Output the [x, y] coordinate of the center of the cell containing the given text.  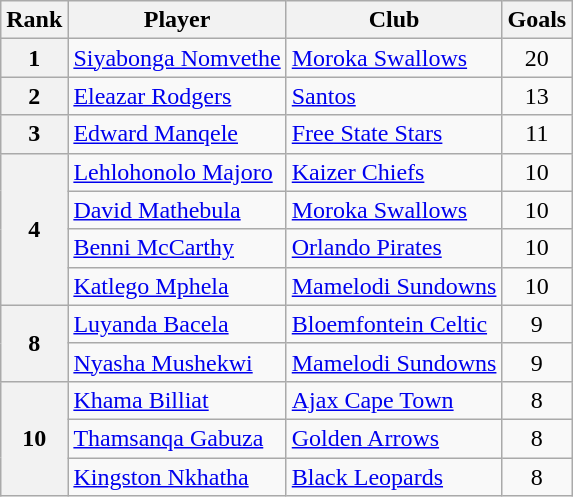
11 [537, 134]
1 [34, 58]
Luyanda Bacela [177, 324]
Eleazar Rodgers [177, 96]
Goals [537, 20]
Ajax Cape Town [394, 400]
Khama Billiat [177, 400]
Katlego Mphela [177, 286]
Bloemfontein Celtic [394, 324]
Black Leopards [394, 477]
13 [537, 96]
3 [34, 134]
Free State Stars [394, 134]
Orlando Pirates [394, 248]
Club [394, 20]
4 [34, 229]
Golden Arrows [394, 438]
Kaizer Chiefs [394, 172]
Nyasha Mushekwi [177, 362]
2 [34, 96]
David Mathebula [177, 210]
Player [177, 20]
Kingston Nkhatha [177, 477]
Edward Manqele [177, 134]
Siyabonga Nomvethe [177, 58]
Benni McCarthy [177, 248]
Thamsanqa Gabuza [177, 438]
Lehlohonolo Majoro [177, 172]
Santos [394, 96]
20 [537, 58]
Rank [34, 20]
